Search for the cell housing the specified text and yield its [X, Y] center coordinate. 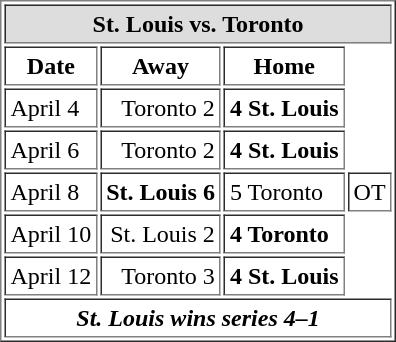
April 10 [50, 234]
April 12 [50, 276]
Away [160, 66]
4 Toronto [284, 234]
Date [50, 66]
5 Toronto [284, 192]
St. Louis wins series 4–1 [198, 318]
Toronto 3 [160, 276]
April 4 [50, 108]
St. Louis vs. Toronto [198, 24]
April 6 [50, 150]
April 8 [50, 192]
St. Louis 6 [160, 192]
St. Louis 2 [160, 234]
Home [284, 66]
OT [370, 192]
